Return the (x, y) coordinate for the center point of the cell that contains the specified text.  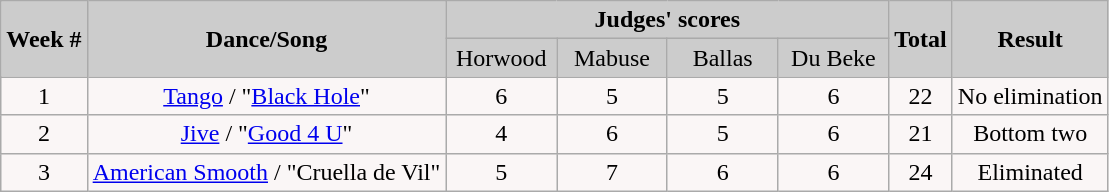
Dance/Song (266, 39)
Du Beke (834, 58)
Eliminated (1030, 172)
21 (921, 134)
24 (921, 172)
Horwood (502, 58)
Jive / "Good 4 U" (266, 134)
Ballas (722, 58)
Mabuse (612, 58)
Week # (44, 39)
1 (44, 96)
Judges' scores (668, 20)
2 (44, 134)
4 (502, 134)
7 (612, 172)
Bottom two (1030, 134)
Total (921, 39)
No elimination (1030, 96)
22 (921, 96)
Tango / "Black Hole" (266, 96)
Result (1030, 39)
3 (44, 172)
American Smooth / "Cruella de Vil" (266, 172)
